Return the (X, Y) coordinate for the center point of the cell that contains the specified text.  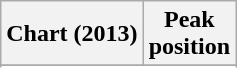
Peakposition (189, 34)
Chart (2013) (72, 34)
